Find where the given text appears and provide that cell's center as [x, y] coordinate. 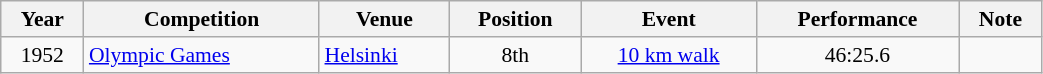
46:25.6 [858, 55]
Position [515, 19]
Year [42, 19]
Competition [202, 19]
8th [515, 55]
Olympic Games [202, 55]
Note [1000, 19]
10 km walk [668, 55]
Event [668, 19]
1952 [42, 55]
Performance [858, 19]
Venue [384, 19]
Helsinki [384, 55]
